For the text-containing cell, return its midpoint in (x, y) coordinate format. 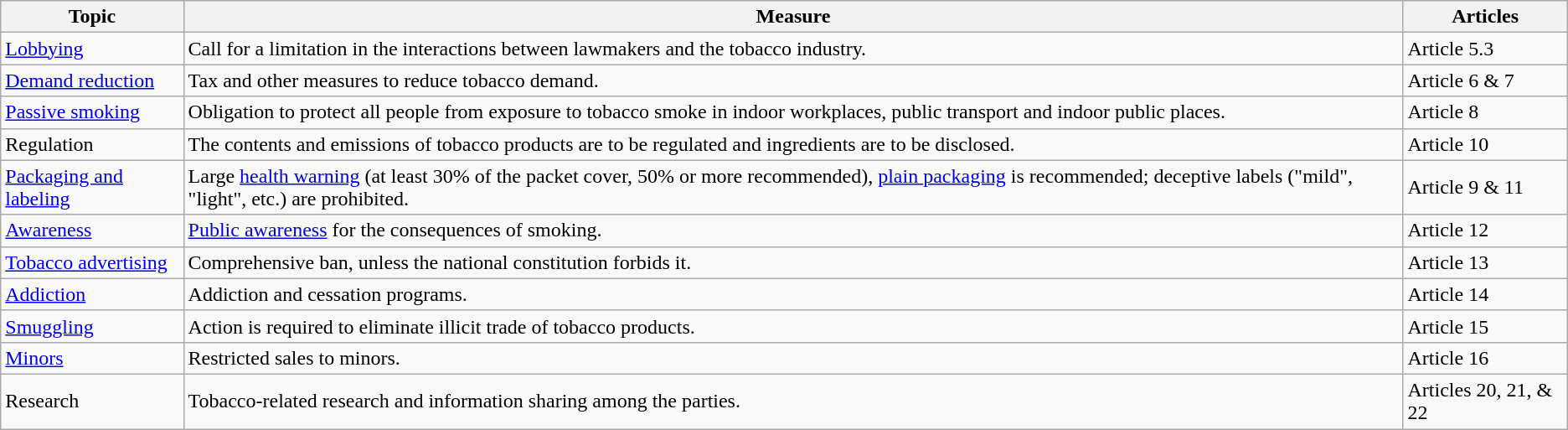
Obligation to protect all people from exposure to tobacco smoke in indoor workplaces, public transport and indoor public places. (793, 112)
Call for a limitation in the interactions between lawmakers and the tobacco industry. (793, 49)
Article 12 (1485, 231)
Article 14 (1485, 294)
Regulation (92, 144)
Smuggling (92, 326)
The contents and emissions of tobacco products are to be regulated and ingredients are to be disclosed. (793, 144)
Tax and other measures to reduce tobacco demand. (793, 80)
Public awareness for the consequences of smoking. (793, 231)
Research (92, 401)
Passive smoking (92, 112)
Comprehensive ban, unless the national constitution forbids it. (793, 262)
Article 15 (1485, 326)
Article 5.3 (1485, 49)
Articles (1485, 17)
Article 13 (1485, 262)
Article 8 (1485, 112)
Demand reduction (92, 80)
Addiction and cessation programs. (793, 294)
Articles 20, 21, & 22 (1485, 401)
Packaging and labeling (92, 188)
Article 16 (1485, 358)
Measure (793, 17)
Minors (92, 358)
Tobacco advertising (92, 262)
Addiction (92, 294)
Article 6 & 7 (1485, 80)
Topic (92, 17)
Awareness (92, 231)
Article 9 & 11 (1485, 188)
Tobacco-related research and information sharing among the parties. (793, 401)
Article 10 (1485, 144)
Restricted sales to minors. (793, 358)
Lobbying (92, 49)
Action is required to eliminate illicit trade of tobacco products. (793, 326)
